Find where the given text appears and provide that cell's center as [x, y] coordinate. 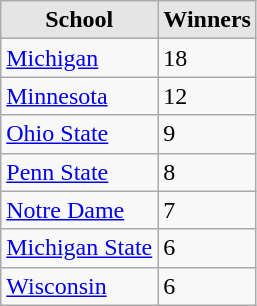
Winners [208, 20]
School [80, 20]
Michigan State [80, 248]
Michigan [80, 58]
Notre Dame [80, 210]
18 [208, 58]
9 [208, 134]
Minnesota [80, 96]
Wisconsin [80, 286]
7 [208, 210]
8 [208, 172]
Ohio State [80, 134]
Penn State [80, 172]
12 [208, 96]
